Output the (x, y) coordinate of the center of the cell containing the given text.  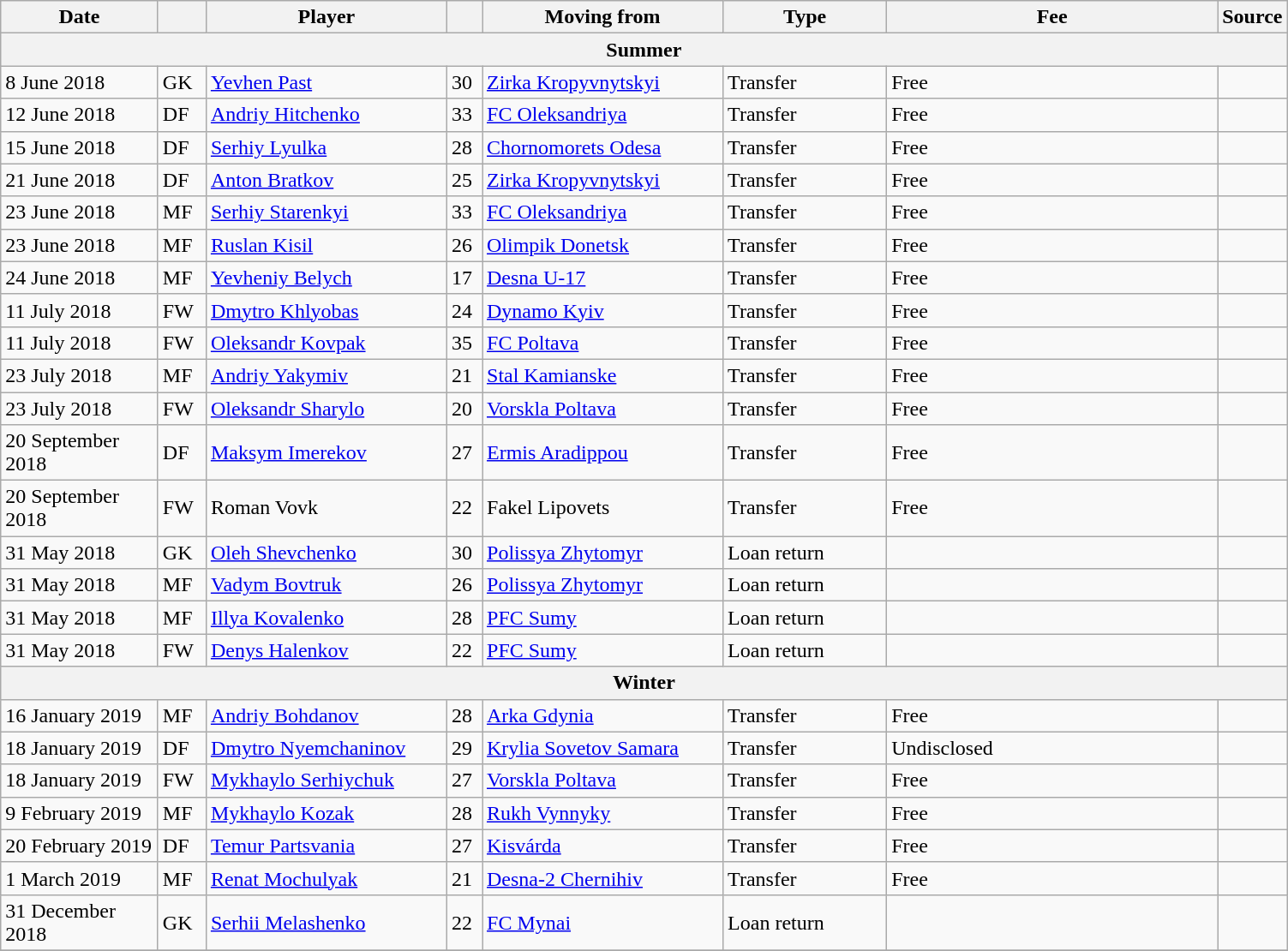
31 December 2018 (80, 922)
Dmytro Khlyobas (326, 310)
15 June 2018 (80, 147)
Yevhen Past (326, 82)
16 January 2019 (80, 715)
35 (464, 343)
Dynamo Kyiv (602, 310)
Oleh Shevchenko (326, 553)
Vadym Bovtruk (326, 585)
Illya Kovalenko (326, 618)
Rukh Vynnyky (602, 813)
Renat Mochulyak (326, 878)
Mykhaylo Serhiychuk (326, 781)
Anton Bratkov (326, 180)
Andriy Bohdanov (326, 715)
1 March 2019 (80, 878)
20 February 2019 (80, 846)
20 (464, 409)
Denys Halenkov (326, 650)
Type (806, 17)
17 (464, 278)
Oleksandr Sharylo (326, 409)
Kisvárda (602, 846)
Desna-2 Chernihiv (602, 878)
Oleksandr Kovpak (326, 343)
Player (326, 17)
Fee (1052, 17)
Winter (644, 683)
FC Poltava (602, 343)
24 (464, 310)
Serhii Melashenko (326, 922)
Arka Gdynia (602, 715)
Date (80, 17)
Dmytro Nyemchaninov (326, 748)
9 February 2019 (80, 813)
Summer (644, 50)
Maksym Imerekov (326, 452)
24 June 2018 (80, 278)
29 (464, 748)
Ruslan Kisil (326, 245)
Serhiy Lyulka (326, 147)
Chornomorets Odesa (602, 147)
Andriy Hitchenko (326, 115)
Andriy Yakymiv (326, 375)
Source (1253, 17)
Olimpik Donetsk (602, 245)
Stal Kamianske (602, 375)
FC Mynai (602, 922)
25 (464, 180)
Fakel Lipovets (602, 509)
21 June 2018 (80, 180)
Ermis Aradippou (602, 452)
Krylia Sovetov Samara (602, 748)
Moving from (602, 17)
Roman Vovk (326, 509)
Yevheniy Belych (326, 278)
Undisclosed (1052, 748)
8 June 2018 (80, 82)
Temur Partsvania (326, 846)
Serhiy Starenkyi (326, 212)
Desna U-17 (602, 278)
12 June 2018 (80, 115)
Mykhaylo Kozak (326, 813)
